Pinpoint the cell where the given text exists, returning its (x, y) midpoint coordinate. 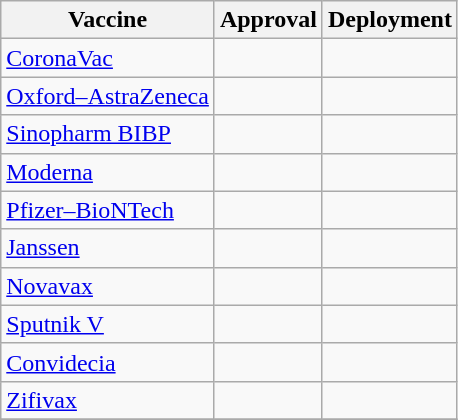
Convidecia (108, 362)
CoronaVac (108, 58)
Novavax (108, 286)
Approval (268, 20)
Janssen (108, 248)
Sputnik V (108, 324)
Moderna (108, 172)
Deployment (390, 20)
Sinopharm BIBP (108, 134)
Oxford–AstraZeneca (108, 96)
Vaccine (108, 20)
Pfizer–BioNTech (108, 210)
Zifivax (108, 400)
